Capture the cell that displays the provided text and extract its [x, y] central coordinate. 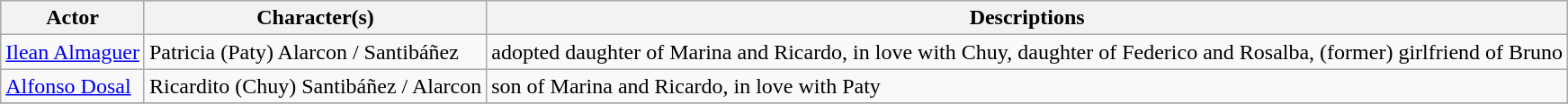
Patricia (Paty) Alarcon / Santibáñez [315, 52]
Character(s) [315, 18]
Descriptions [1027, 18]
Ilean Almaguer [73, 52]
son of Marina and Ricardo, in love with Paty [1027, 86]
Alfonso Dosal [73, 86]
Actor [73, 18]
Ricardito (Chuy) Santibáñez / Alarcon [315, 86]
adopted daughter of Marina and Ricardo, in love with Chuy, daughter of Federico and Rosalba, (former) girlfriend of Bruno [1027, 52]
